Capture the cell that displays the provided text and extract its [X, Y] central coordinate. 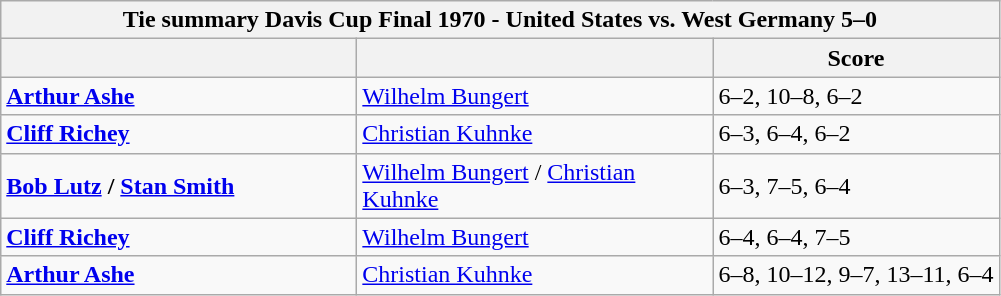
6–2, 10–8, 6–2 [856, 96]
6–3, 7–5, 6–4 [856, 186]
6–3, 6–4, 6–2 [856, 134]
6–4, 6–4, 7–5 [856, 237]
Wilhelm Bungert / Christian Kuhnke [535, 186]
Score [856, 58]
Tie summary Davis Cup Final 1970 - United States vs. West Germany 5–0 [500, 20]
6–8, 10–12, 9–7, 13–11, 6–4 [856, 275]
Bob Lutz / Stan Smith [179, 186]
